Provide the (X, Y) coordinate of the cell's center where the given text is located.  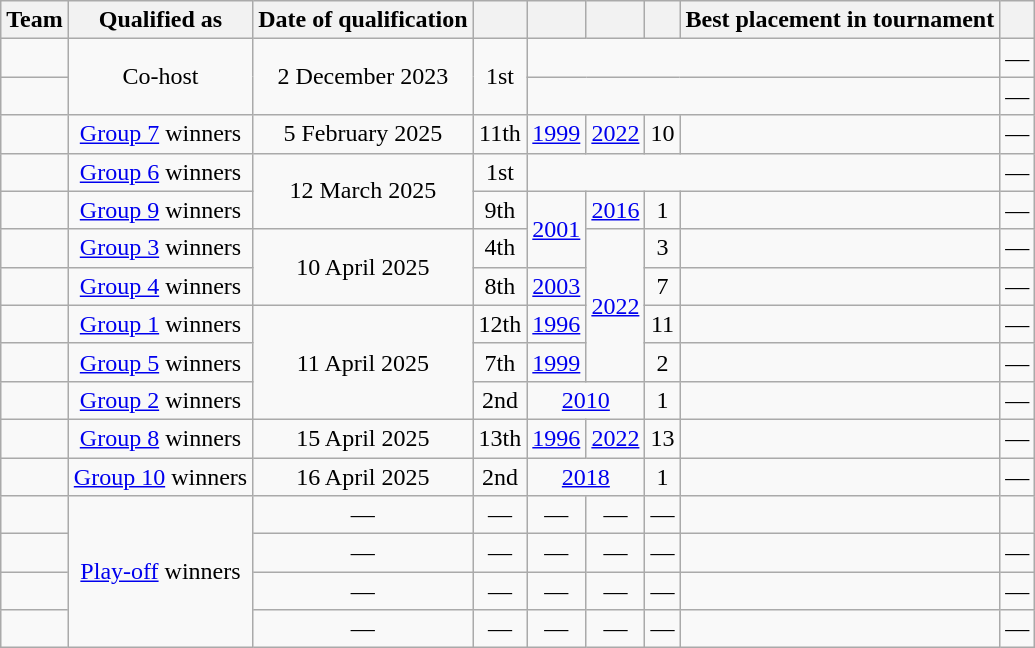
5 February 2025 (363, 134)
2018 (586, 477)
2016 (616, 210)
Group 8 winners (160, 438)
Group 7 winners (160, 134)
10 (662, 134)
2 (662, 362)
Best placement in tournament (840, 20)
11th (500, 134)
9th (500, 210)
16 April 2025 (363, 477)
10 April 2025 (363, 267)
3 (662, 248)
11 April 2025 (363, 362)
15 April 2025 (363, 438)
Group 3 winners (160, 248)
Group 6 winners (160, 172)
Play-off winners (160, 572)
12 March 2025 (363, 191)
Co-host (160, 77)
Group 5 winners (160, 362)
Group 9 winners (160, 210)
Date of qualification (363, 20)
4th (500, 248)
Team (35, 20)
Group 10 winners (160, 477)
Group 1 winners (160, 324)
Group 2 winners (160, 400)
12th (500, 324)
2010 (586, 400)
2 December 2023 (363, 77)
7 (662, 286)
Group 4 winners (160, 286)
Qualified as (160, 20)
13th (500, 438)
2003 (556, 286)
8th (500, 286)
13 (662, 438)
11 (662, 324)
2001 (556, 229)
7th (500, 362)
